From the cell containing the given text, extract its center point as [x, y] coordinate. 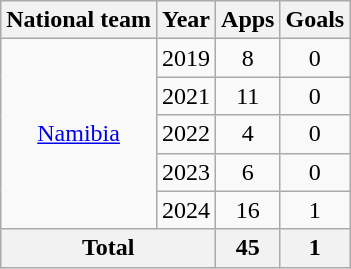
Total [108, 248]
11 [248, 96]
2022 [186, 134]
Namibia [79, 134]
6 [248, 172]
2023 [186, 172]
4 [248, 134]
Goals [315, 20]
45 [248, 248]
8 [248, 58]
2021 [186, 96]
Year [186, 20]
Apps [248, 20]
2024 [186, 210]
2019 [186, 58]
16 [248, 210]
National team [79, 20]
